Output the [x, y] coordinate of the center of the cell containing the given text.  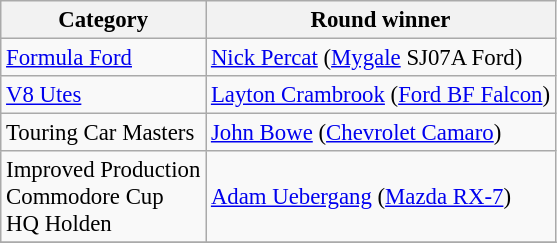
Layton Crambrook (Ford BF Falcon) [381, 95]
Nick Percat (Mygale SJ07A Ford) [381, 58]
Touring Car Masters [104, 133]
Improved ProductionCommodore CupHQ Holden [104, 197]
Adam Uebergang (Mazda RX-7) [381, 197]
Formula Ford [104, 58]
Round winner [381, 20]
Category [104, 20]
John Bowe (Chevrolet Camaro) [381, 133]
V8 Utes [104, 95]
